Return the [x, y] coordinate for the center point of the cell that contains the specified text.  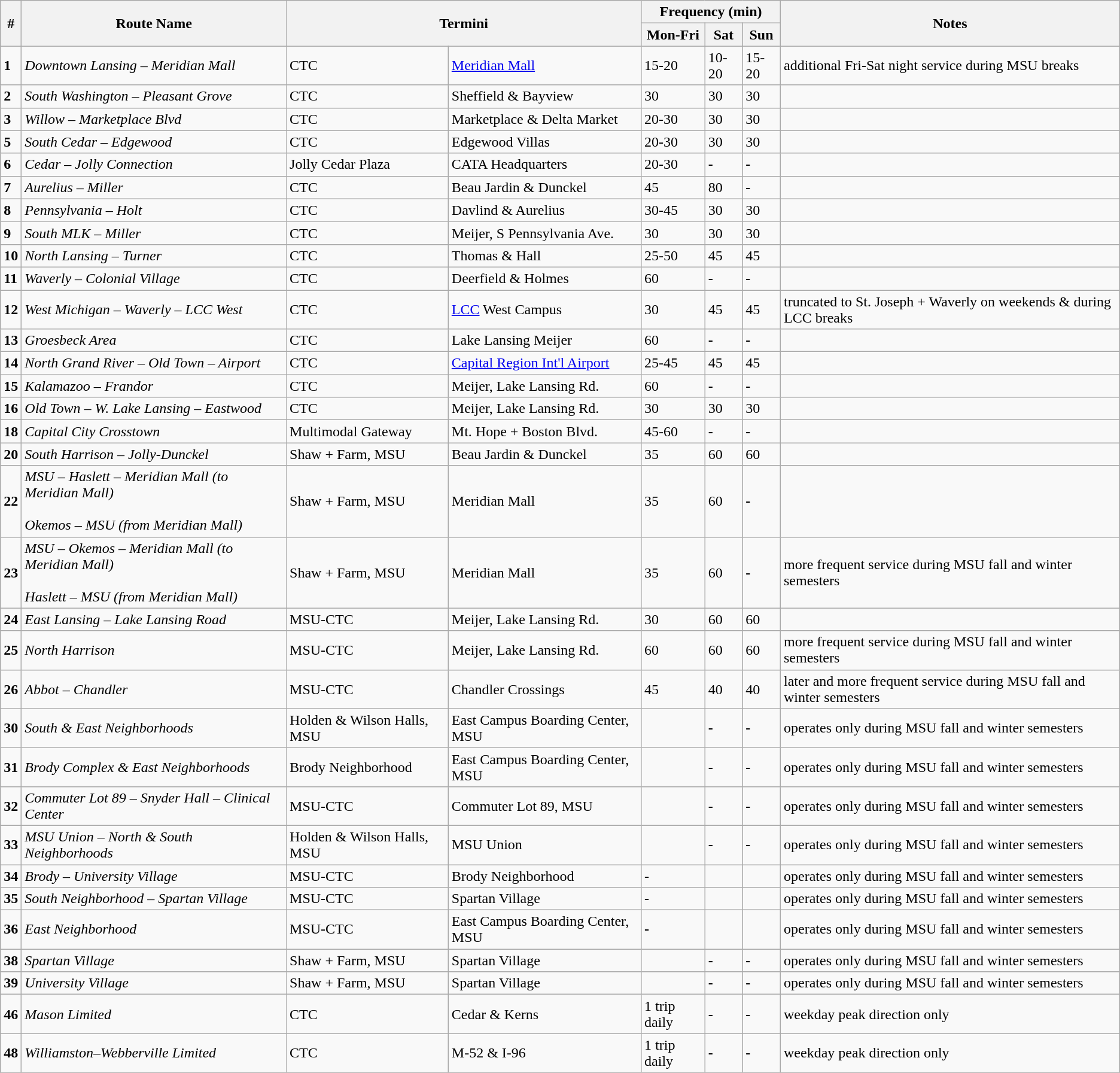
1 [11, 66]
33 [11, 845]
9 [11, 233]
24 [11, 619]
East Neighborhood [154, 930]
80 [724, 187]
Sat [724, 35]
Sheffield & Bayview [544, 96]
LCC West Campus [544, 309]
truncated to St. Joseph + Waverly on weekends & during LCC breaks [950, 309]
M-52 & I-96 [544, 1053]
Deerfield & Holmes [544, 278]
Brody Complex & East Neighborhoods [154, 767]
CATA Headquarters [544, 165]
MSU Union [544, 845]
Multimodal Gateway [367, 431]
Edgewood Villas [544, 142]
45-60 [674, 431]
25 [11, 650]
South & East Neighborhoods [154, 728]
48 [11, 1053]
30-45 [674, 210]
23 [11, 572]
Chandler Crossings [544, 689]
Termini [464, 23]
Route Name [154, 23]
Capital City Crosstown [154, 431]
Frequency (min) [711, 12]
16 [11, 409]
8 [11, 210]
39 [11, 983]
38 [11, 960]
46 [11, 1014]
additional Fri-Sat night service during MSU breaks [950, 66]
Mt. Hope + Boston Blvd. [544, 431]
Lake Lansing Meijer [544, 341]
10 [11, 256]
Cedar – Jolly Connection [154, 165]
Groesbeck Area [154, 341]
Jolly Cedar Plaza [367, 165]
34 [11, 876]
Mason Limited [154, 1014]
South Neighborhood – Spartan Village [154, 899]
32 [11, 805]
Marketplace & Delta Market [544, 119]
Abbot – Chandler [154, 689]
7 [11, 187]
Notes [950, 23]
Willow – Marketplace Blvd [154, 119]
Brody – University Village [154, 876]
Williamston–Webberville Limited [154, 1053]
Davlind & Aurelius [544, 210]
25-45 [674, 363]
3 [11, 119]
North Harrison [154, 650]
Downtown Lansing – Meridian Mall [154, 66]
10-20 [724, 66]
MSU – Okemos – Meridian Mall (to Meridian Mall)Haslett – MSU (from Meridian Mall) [154, 572]
Mon-Fri [674, 35]
20 [11, 454]
East Lansing – Lake Lansing Road [154, 619]
Meijer, S Pennsylvania Ave. [544, 233]
Sun [762, 35]
Old Town – W. Lake Lansing – Eastwood [154, 409]
31 [11, 767]
Thomas & Hall [544, 256]
Waverly – Colonial Village [154, 278]
West Michigan – Waverly – LCC West [154, 309]
South Washington – Pleasant Grove [154, 96]
22 [11, 501]
MSU Union – North & South Neighborhoods [154, 845]
2 [11, 96]
MSU – Haslett – Meridian Mall (to Meridian Mall)Okemos – MSU (from Meridian Mall) [154, 501]
6 [11, 165]
14 [11, 363]
# [11, 23]
18 [11, 431]
12 [11, 309]
15 [11, 386]
North Grand River – Old Town – Airport [154, 363]
36 [11, 930]
Pennsylvania – Holt [154, 210]
South MLK – Miller [154, 233]
25-50 [674, 256]
later and more frequent service during MSU fall and winter semesters [950, 689]
Commuter Lot 89, MSU [544, 805]
Cedar & Kerns [544, 1014]
South Harrison – Jolly-Dunckel [154, 454]
University Village [154, 983]
Kalamazoo – Frandor [154, 386]
5 [11, 142]
Capital Region Int'l Airport [544, 363]
North Lansing – Turner [154, 256]
13 [11, 341]
Commuter Lot 89 – Snyder Hall – Clinical Center [154, 805]
Aurelius – Miller [154, 187]
South Cedar – Edgewood [154, 142]
11 [11, 278]
26 [11, 689]
